From the cell containing the given text, extract its center point as [x, y] coordinate. 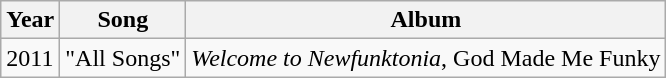
Album [426, 20]
2011 [30, 58]
Year [30, 20]
Welcome to Newfunktonia, God Made Me Funky [426, 58]
Song [123, 20]
"All Songs" [123, 58]
